Scan for the cell matching the given text and deliver its [x, y] coordinate at center. 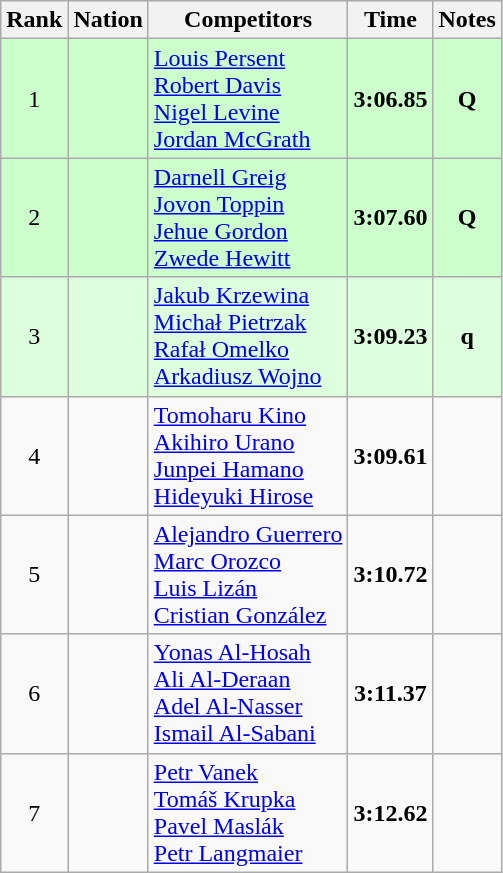
3:06.85 [390, 98]
Nation [108, 20]
Tomoharu KinoAkihiro UranoJunpei HamanoHideyuki Hirose [248, 456]
Jakub KrzewinaMichał PietrzakRafał OmelkoArkadiusz Wojno [248, 336]
Louis PersentRobert DavisNigel LevineJordan McGrath [248, 98]
1 [34, 98]
Notes [467, 20]
3 [34, 336]
Yonas Al-HosahAli Al-DeraanAdel Al-NasserIsmail Al-Sabani [248, 694]
Darnell GreigJovon ToppinJehue GordonZwede Hewitt [248, 218]
7 [34, 812]
Time [390, 20]
Rank [34, 20]
2 [34, 218]
Competitors [248, 20]
3:07.60 [390, 218]
3:11.37 [390, 694]
Petr VanekTomáš KrupkaPavel MaslákPetr Langmaier [248, 812]
6 [34, 694]
3:09.61 [390, 456]
4 [34, 456]
5 [34, 574]
3:10.72 [390, 574]
Alejandro GuerreroMarc OrozcoLuis LizánCristian González [248, 574]
3:12.62 [390, 812]
3:09.23 [390, 336]
q [467, 336]
